Locate the cell with the specified text and output its [X, Y] center coordinate. 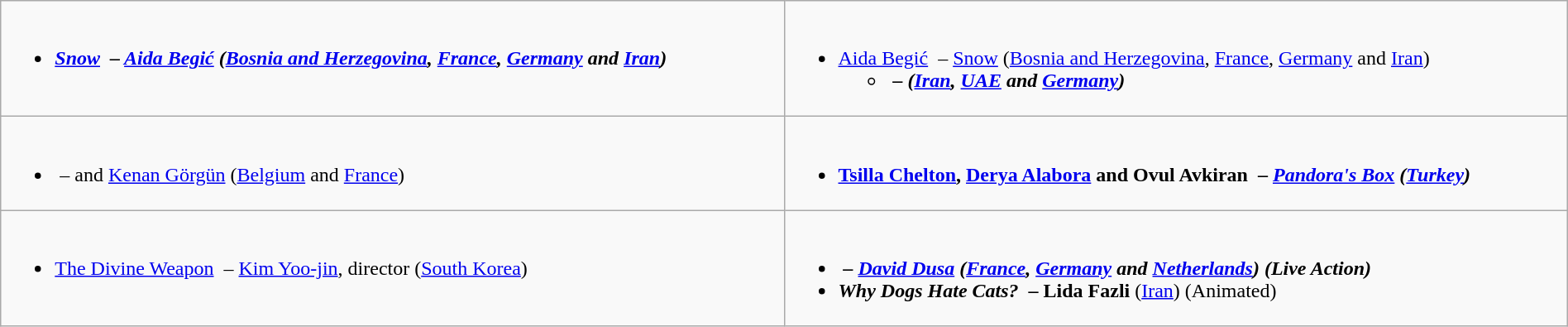
The Divine Weapon – Kim Yoo-jin, director (South Korea) [392, 268]
Aida Begić – Snow (Bosnia and Herzegovina, France, Germany and Iran) – (Iran, UAE and Germany) [1176, 59]
Snow – Aida Begić (Bosnia and Herzegovina, France, Germany and Iran) [392, 59]
– David Dusa (France, Germany and Netherlands) (Live Action)Why Dogs Hate Cats? – Lida Fazli (Iran) (Animated) [1176, 268]
– and Kenan Görgün (Belgium and France) [392, 164]
Tsilla Chelton, Derya Alabora and Ovul Avkiran – Pandora's Box (Turkey) [1176, 164]
